Provide the (X, Y) coordinate of the cell's center where the given text is located.  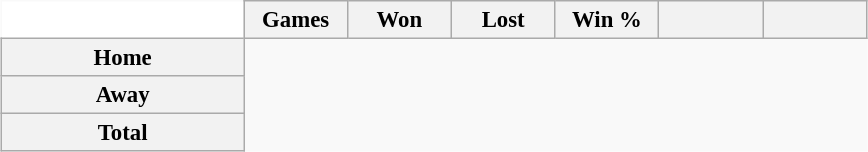
Won (399, 20)
Games (296, 20)
Home (123, 58)
Away (123, 95)
Lost (503, 20)
Win % (607, 20)
Total (123, 133)
